From the cell containing the given text, extract its center point as (X, Y) coordinate. 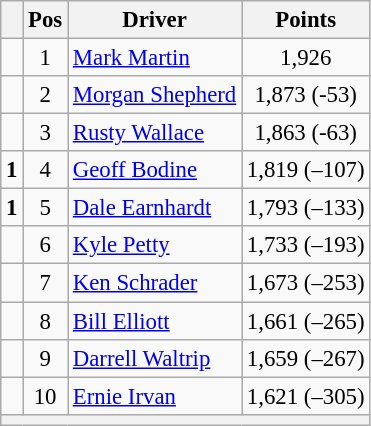
1,873 (-53) (306, 95)
Rusty Wallace (155, 133)
Kyle Petty (155, 245)
1,661 (–265) (306, 321)
1,926 (306, 58)
Darrell Waltrip (155, 358)
10 (46, 396)
Ken Schrader (155, 283)
8 (46, 321)
1,673 (–253) (306, 283)
1,733 (–193) (306, 245)
1,793 (–133) (306, 208)
Ernie Irvan (155, 396)
1,659 (–267) (306, 358)
1,819 (–107) (306, 170)
Mark Martin (155, 58)
1,863 (-63) (306, 133)
Pos (46, 20)
Driver (155, 20)
Morgan Shepherd (155, 95)
Points (306, 20)
5 (46, 208)
9 (46, 358)
Dale Earnhardt (155, 208)
1,621 (–305) (306, 396)
3 (46, 133)
Geoff Bodine (155, 170)
2 (46, 95)
Bill Elliott (155, 321)
7 (46, 283)
6 (46, 245)
4 (46, 170)
